Provide the [x, y] coordinate of the cell's center where the given text is located.  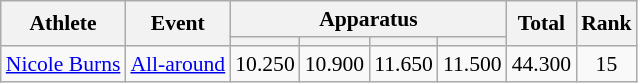
15 [606, 64]
Total [542, 24]
10.250 [264, 64]
44.300 [542, 64]
10.900 [334, 64]
Athlete [64, 24]
Rank [606, 24]
Nicole Burns [64, 64]
Apparatus [368, 19]
11.500 [472, 64]
Event [178, 24]
All-around [178, 64]
11.650 [404, 64]
